Return (x, y) of the center of cell containing provided text 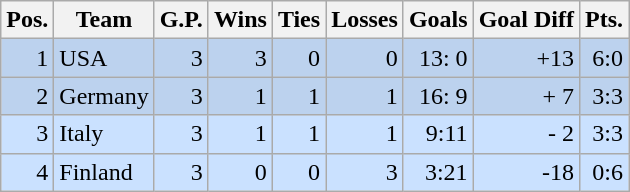
- 2 (526, 134)
G.P. (181, 20)
Ties (298, 20)
Losses (365, 20)
Wins (240, 20)
0:6 (604, 172)
Goal Diff (526, 20)
+13 (526, 58)
6:0 (604, 58)
USA (104, 58)
13: 0 (438, 58)
16: 9 (438, 96)
Germany (104, 96)
Finland (104, 172)
3:21 (438, 172)
2 (28, 96)
-18 (526, 172)
9:11 (438, 134)
4 (28, 172)
Pos. (28, 20)
Italy (104, 134)
Goals (438, 20)
Team (104, 20)
+ 7 (526, 96)
Pts. (604, 20)
